Pinpoint the cell where the given text exists, returning its (x, y) midpoint coordinate. 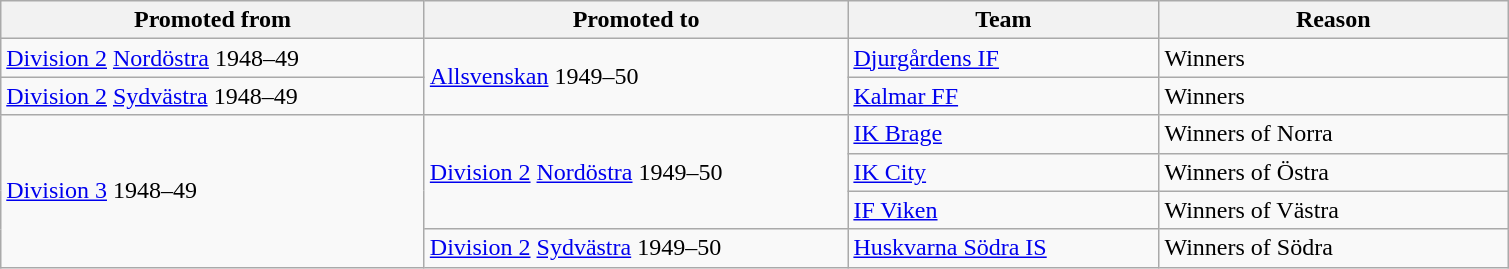
Division 3 1948–49 (213, 191)
IK Brage (1004, 134)
IK City (1004, 172)
Huskvarna Södra IS (1004, 248)
Allsvenskan 1949–50 (636, 77)
Division 2 Nordöstra 1949–50 (636, 172)
Reason (1334, 20)
Division 2 Sydvästra 1949–50 (636, 248)
Division 2 Nordöstra 1948–49 (213, 58)
Winners of Södra (1334, 248)
Djurgårdens IF (1004, 58)
Promoted from (213, 20)
Division 2 Sydvästra 1948–49 (213, 96)
Winners of Norra (1334, 134)
Winners of Östra (1334, 172)
Kalmar FF (1004, 96)
Winners of Västra (1334, 210)
Promoted to (636, 20)
Team (1004, 20)
IF Viken (1004, 210)
